For the text-containing cell, return its midpoint in (x, y) coordinate format. 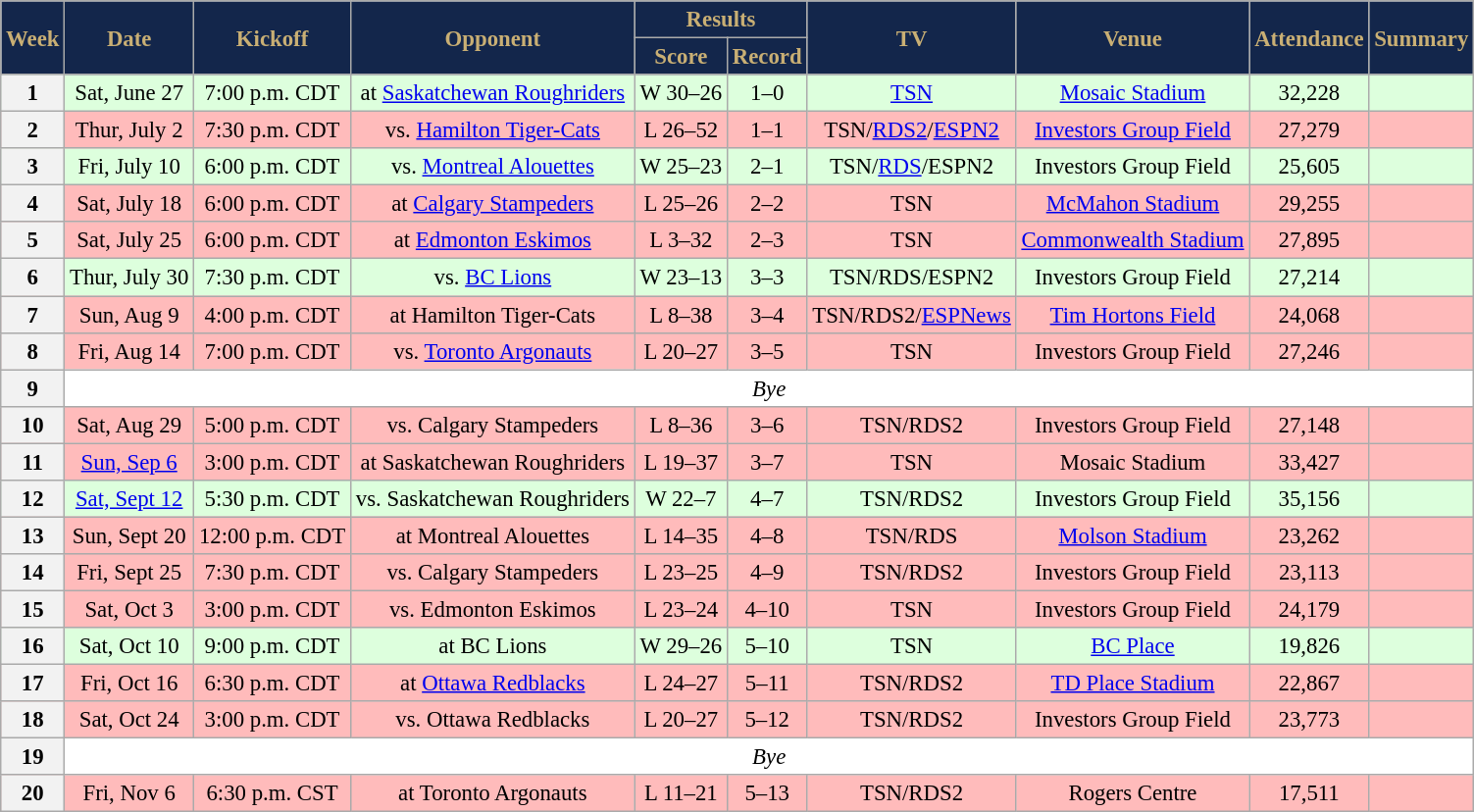
27,148 (1309, 425)
32,228 (1309, 93)
16 (33, 646)
1–0 (767, 93)
12 (33, 499)
L 26–52 (681, 130)
at Montreal Alouettes (493, 535)
6:30 p.m. CST (273, 793)
W 23–13 (681, 278)
Tim Hortons Field (1133, 315)
3–4 (767, 315)
18 (33, 720)
2–1 (767, 167)
vs. Ottawa Redblacks (493, 720)
27,279 (1309, 130)
vs. Hamilton Tiger-Cats (493, 130)
L 14–35 (681, 535)
Sat, Aug 29 (129, 425)
5–12 (767, 720)
Week (33, 37)
Sat, Oct 24 (129, 720)
27,214 (1309, 278)
L 24–27 (681, 684)
Fri, Aug 14 (129, 351)
6 (33, 278)
4:00 p.m. CDT (273, 315)
23,262 (1309, 535)
2 (33, 130)
W 29–26 (681, 646)
4 (33, 204)
L 11–21 (681, 793)
L 8–38 (681, 315)
3–5 (767, 351)
at Toronto Argonauts (493, 793)
4–7 (767, 499)
vs. Edmonton Eskimos (493, 609)
Date (129, 37)
5 (33, 240)
13 (33, 535)
TSN/RDS2/ESPNews (912, 315)
17,511 (1309, 793)
Record (767, 57)
5–13 (767, 793)
9 (33, 388)
6:30 p.m. CDT (273, 684)
11 (33, 462)
27,895 (1309, 240)
1–1 (767, 130)
vs. Toronto Argonauts (493, 351)
BC Place (1133, 646)
Results (721, 20)
2–3 (767, 240)
McMahon Stadium (1133, 204)
25,605 (1309, 167)
Rogers Centre (1133, 793)
Venue (1133, 37)
19 (33, 757)
9:00 p.m. CDT (273, 646)
15 (33, 609)
at Calgary Stampeders (493, 204)
29,255 (1309, 204)
Opponent (493, 37)
Thur, July 2 (129, 130)
TD Place Stadium (1133, 684)
Sun, Aug 9 (129, 315)
Sat, Oct 10 (129, 646)
12:00 p.m. CDT (273, 535)
4–9 (767, 573)
14 (33, 573)
8 (33, 351)
3–3 (767, 278)
1 (33, 93)
Sun, Sep 6 (129, 462)
at BC Lions (493, 646)
24,068 (1309, 315)
23,113 (1309, 573)
Sat, June 27 (129, 93)
L 25–26 (681, 204)
23,773 (1309, 720)
19,826 (1309, 646)
Kickoff (273, 37)
Thur, July 30 (129, 278)
5:00 p.m. CDT (273, 425)
33,427 (1309, 462)
L 8–36 (681, 425)
Sun, Sept 20 (129, 535)
W 25–23 (681, 167)
3–7 (767, 462)
W 30–26 (681, 93)
5:30 p.m. CDT (273, 499)
Commonwealth Stadium (1133, 240)
L 23–24 (681, 609)
W 22–7 (681, 499)
L 3–32 (681, 240)
20 (33, 793)
4–8 (767, 535)
5–10 (767, 646)
Fri, Nov 6 (129, 793)
TV (912, 37)
35,156 (1309, 499)
Sat, July 25 (129, 240)
at Hamilton Tiger-Cats (493, 315)
vs. Saskatchewan Roughriders (493, 499)
27,246 (1309, 351)
at Edmonton Eskimos (493, 240)
Molson Stadium (1133, 535)
L 19–37 (681, 462)
vs. Montreal Alouettes (493, 167)
at Ottawa Redblacks (493, 684)
2–2 (767, 204)
L 23–25 (681, 573)
17 (33, 684)
vs. BC Lions (493, 278)
Fri, July 10 (129, 167)
Fri, Oct 16 (129, 684)
TSN/RDS2/ESPN2 (912, 130)
22,867 (1309, 684)
3–6 (767, 425)
24,179 (1309, 609)
10 (33, 425)
Attendance (1309, 37)
Summary (1422, 37)
3 (33, 167)
Sat, Sept 12 (129, 499)
4–10 (767, 609)
Sat, July 18 (129, 204)
7 (33, 315)
Sat, Oct 3 (129, 609)
TSN/RDS (912, 535)
5–11 (767, 684)
Fri, Sept 25 (129, 573)
Score (681, 57)
